Find where the given text appears and provide that cell's center as [x, y] coordinate. 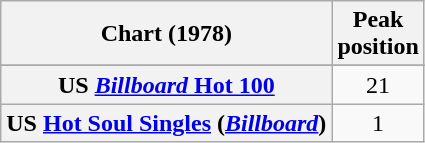
US Billboard Hot 100 [166, 85]
Chart (1978) [166, 34]
US Hot Soul Singles (Billboard) [166, 123]
1 [378, 123]
21 [378, 85]
Peakposition [378, 34]
